Return [X, Y] of the center of cell containing provided text 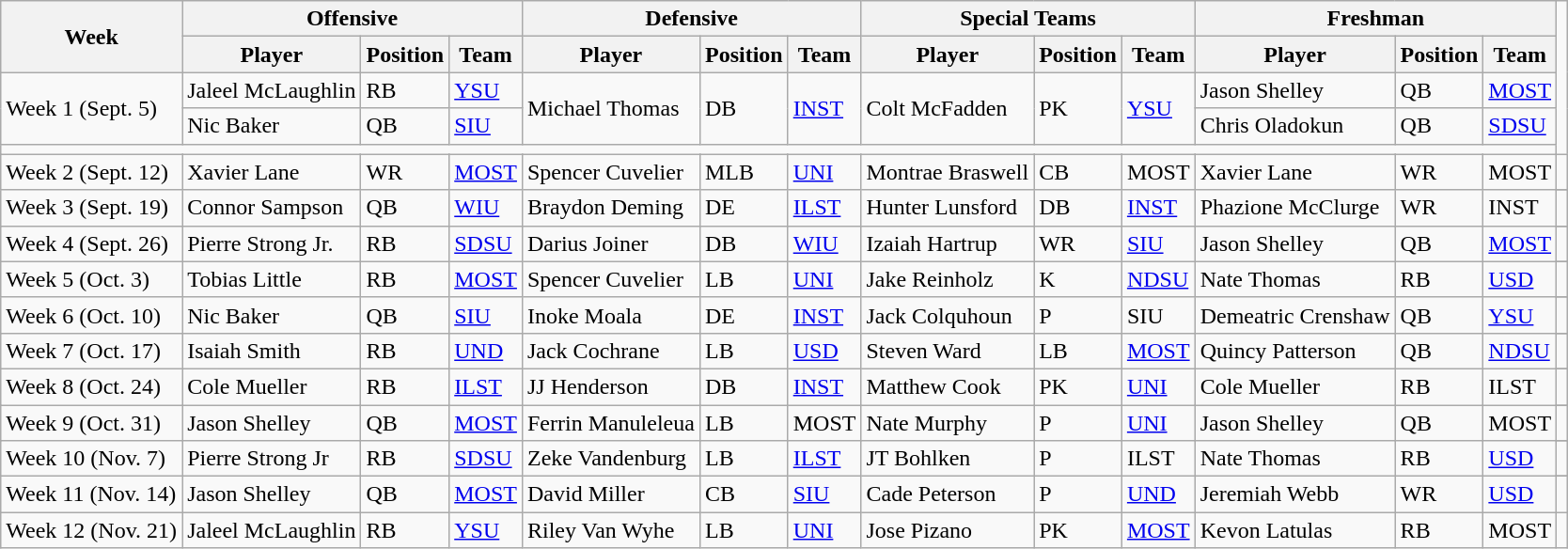
Week 9 (Oct. 31) [92, 422]
Jake Reinholz [948, 279]
Isaiah Smith [272, 351]
Week 12 (Nov. 21) [92, 530]
JJ Henderson [611, 386]
Week 3 (Sept. 19) [92, 208]
Offensive [353, 19]
Matthew Cook [948, 386]
Steven Ward [948, 351]
Jose Pizano [948, 530]
Tobias Little [272, 279]
Michael Thomas [611, 108]
Week 11 (Nov. 14) [92, 494]
Jeremiah Webb [1295, 494]
Week 10 (Nov. 7) [92, 459]
Hunter Lunsford [948, 208]
Week 5 (Oct. 3) [92, 279]
Special Teams [1028, 19]
Week [92, 37]
Week 7 (Oct. 17) [92, 351]
Week 2 (Sept. 12) [92, 172]
Week 8 (Oct. 24) [92, 386]
Phazione McClurge [1295, 208]
Demeatric Crenshaw [1295, 315]
Cade Peterson [948, 494]
K [1078, 279]
JT Bohlken [948, 459]
Darius Joiner [611, 243]
David Miller [611, 494]
Izaiah Hartrup [948, 243]
Kevon Latulas [1295, 530]
Pierre Strong Jr. [272, 243]
Quincy Patterson [1295, 351]
MLB [744, 172]
Jack Colquhoun [948, 315]
Connor Sampson [272, 208]
Braydon Deming [611, 208]
Week 6 (Oct. 10) [92, 315]
Inoke Moala [611, 315]
Riley Van Wyhe [611, 530]
Jack Cochrane [611, 351]
Chris Oladokun [1295, 126]
Zeke Vandenburg [611, 459]
Nate Murphy [948, 422]
Montrae Braswell [948, 172]
Defensive [691, 19]
Colt McFadden [948, 108]
Week 4 (Sept. 26) [92, 243]
Pierre Strong Jr [272, 459]
Week 1 (Sept. 5) [92, 108]
Ferrin Manuleleua [611, 422]
Freshman [1375, 19]
